Find where the given text appears and provide that cell's center as [x, y] coordinate. 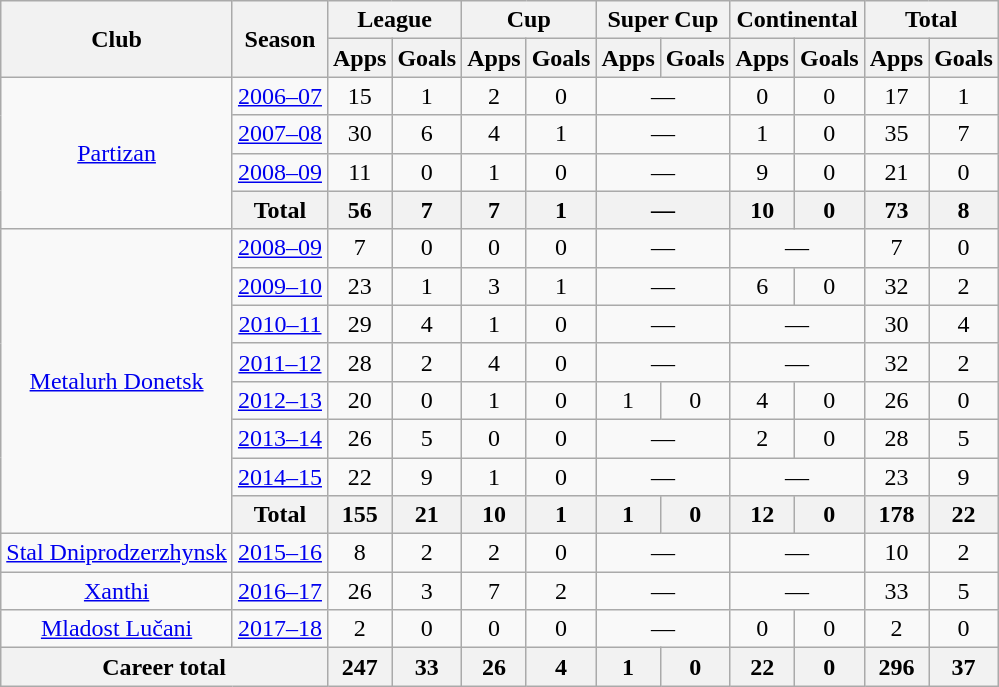
Season [280, 39]
Continental [797, 20]
Partizan [117, 153]
2015–16 [280, 553]
2016–17 [280, 591]
2009–10 [280, 286]
Cup [529, 20]
Metalurh Donetsk [117, 381]
2014–15 [280, 477]
Xanthi [117, 591]
2012–13 [280, 400]
73 [896, 210]
17 [896, 96]
Club [117, 39]
20 [359, 400]
155 [359, 515]
Mladost Lučani [117, 629]
15 [359, 96]
Stal Dniprodzerzhynsk [117, 553]
2006–07 [280, 96]
178 [896, 515]
247 [359, 667]
2010–11 [280, 324]
2013–14 [280, 438]
12 [762, 515]
Career total [164, 667]
Super Cup [663, 20]
56 [359, 210]
2017–18 [280, 629]
2007–08 [280, 134]
11 [359, 172]
League [394, 20]
29 [359, 324]
37 [964, 667]
296 [896, 667]
2011–12 [280, 362]
35 [896, 134]
